Extract the [x, y] coordinate from the center of the cell holding the provided text.  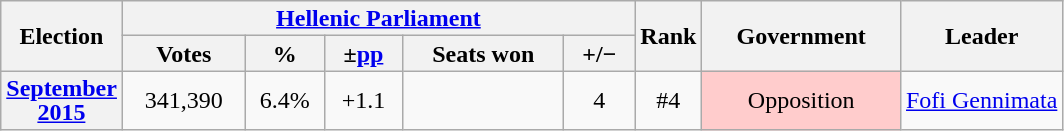
4 [600, 100]
341,390 [184, 100]
Opposition [802, 100]
September 2015 [62, 100]
Votes [184, 54]
#4 [668, 100]
±pp [364, 54]
+/− [600, 54]
Election [62, 36]
Government [802, 36]
+1.1 [364, 100]
Leader [981, 36]
6.4% [286, 100]
Seats won [484, 54]
Hellenic Parliament [378, 18]
% [286, 54]
Rank [668, 36]
Fofi Gennimata [981, 100]
